Locate the cell with the specified text and output its [X, Y] center coordinate. 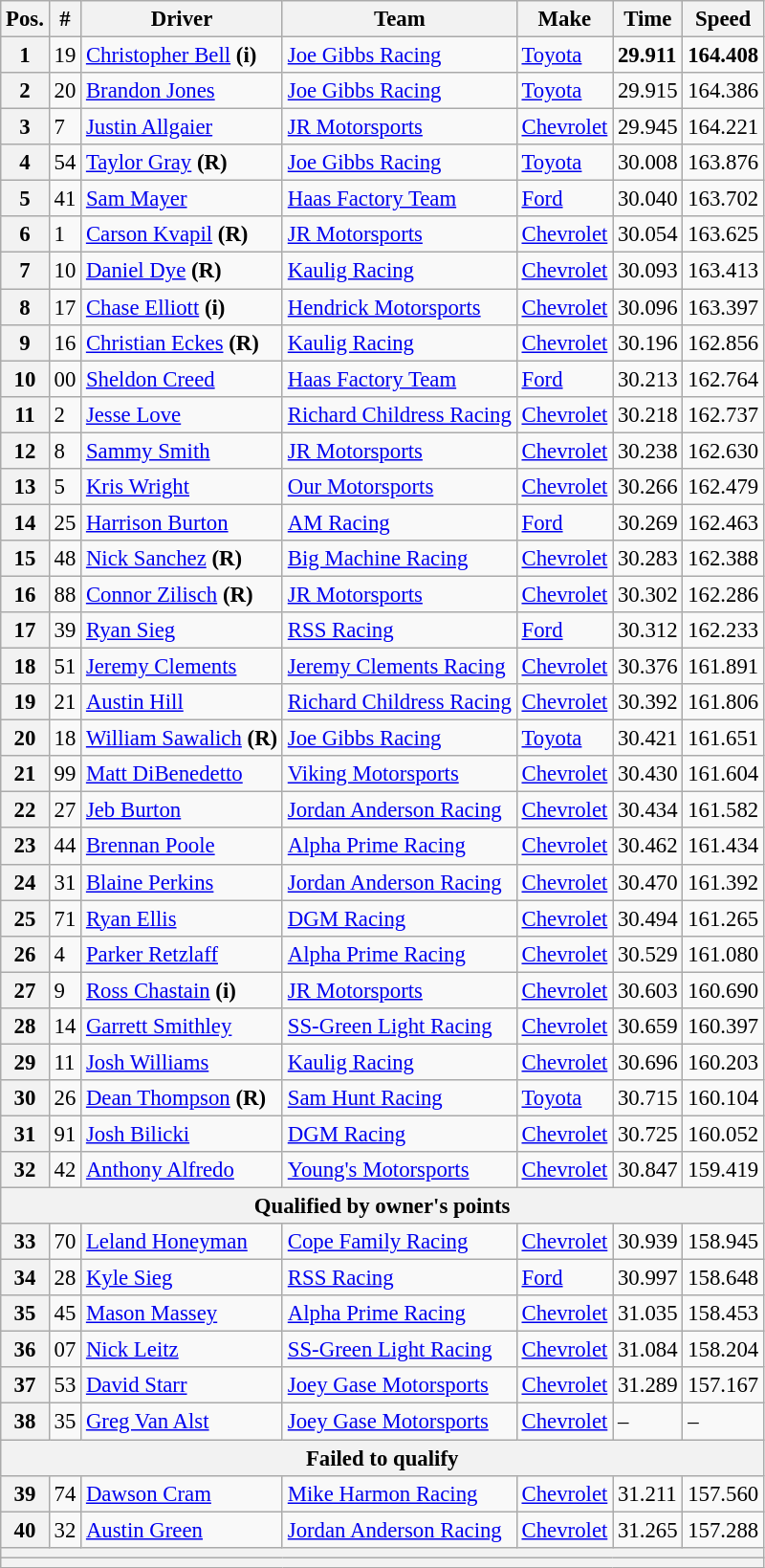
30.008 [648, 163]
160.052 [723, 1134]
30.847 [648, 1170]
Dean Thompson (R) [182, 1098]
Daniel Dye (R) [182, 271]
# [65, 19]
161.080 [723, 954]
AM Racing [400, 522]
158.648 [723, 1278]
30.462 [648, 847]
51 [65, 667]
30.238 [648, 451]
30.093 [648, 271]
3 [25, 127]
30.939 [648, 1242]
30.218 [648, 414]
29.911 [648, 55]
163.625 [723, 234]
164.221 [723, 127]
30.312 [648, 630]
160.690 [723, 990]
30.196 [648, 342]
161.651 [723, 739]
36 [25, 1350]
Big Machine Racing [400, 559]
30.040 [648, 199]
161.265 [723, 918]
99 [65, 774]
07 [65, 1350]
158.204 [723, 1350]
162.856 [723, 342]
Hendrick Motorsports [400, 307]
Speed [723, 19]
Mike Harmon Racing [400, 1493]
30.283 [648, 559]
30.696 [648, 1062]
45 [65, 1314]
Leland Honeyman [182, 1242]
30.376 [648, 667]
31.265 [648, 1530]
Jesse Love [182, 414]
Carson Kvapil (R) [182, 234]
30.494 [648, 918]
Pos. [25, 19]
161.434 [723, 847]
Cope Family Racing [400, 1242]
31.211 [648, 1493]
William Sawalich (R) [182, 739]
Nick Leitz [182, 1350]
161.604 [723, 774]
161.891 [723, 667]
48 [65, 559]
Sam Hunt Racing [400, 1098]
13 [25, 487]
163.397 [723, 307]
160.203 [723, 1062]
Brennan Poole [182, 847]
161.806 [723, 702]
33 [25, 1242]
54 [65, 163]
30.715 [648, 1098]
Jeremy Clements Racing [400, 667]
29 [25, 1062]
Justin Allgaier [182, 127]
Time [648, 19]
Jeb Burton [182, 810]
15 [25, 559]
162.479 [723, 487]
Blaine Perkins [182, 882]
Our Motorsports [400, 487]
164.386 [723, 91]
David Starr [182, 1386]
Sammy Smith [182, 451]
162.737 [723, 414]
Taylor Gray (R) [182, 163]
30.096 [648, 307]
160.104 [723, 1098]
00 [65, 379]
Sheldon Creed [182, 379]
34 [25, 1278]
157.167 [723, 1386]
158.945 [723, 1242]
Ross Chastain (i) [182, 990]
Josh Bilicki [182, 1134]
29.945 [648, 127]
Kyle Sieg [182, 1278]
162.388 [723, 559]
30.725 [648, 1134]
162.286 [723, 594]
Ryan Ellis [182, 918]
40 [25, 1530]
70 [65, 1242]
Greg Van Alst [182, 1422]
30.659 [648, 1027]
12 [25, 451]
157.288 [723, 1530]
29.915 [648, 91]
Connor Zilisch (R) [182, 594]
162.233 [723, 630]
Austin Green [182, 1530]
Garrett Smithley [182, 1027]
30.302 [648, 594]
162.463 [723, 522]
30.392 [648, 702]
Driver [182, 19]
161.392 [723, 882]
91 [65, 1134]
30.434 [648, 810]
Team [400, 19]
Brandon Jones [182, 91]
Young's Motorsports [400, 1170]
Nick Sanchez (R) [182, 559]
163.876 [723, 163]
Sam Mayer [182, 199]
Christian Eckes (R) [182, 342]
30.470 [648, 882]
Kris Wright [182, 487]
Failed to qualify [382, 1458]
157.560 [723, 1493]
Dawson Cram [182, 1493]
162.764 [723, 379]
24 [25, 882]
31.289 [648, 1386]
Mason Massey [182, 1314]
31.084 [648, 1350]
Matt DiBenedetto [182, 774]
31.035 [648, 1314]
162.630 [723, 451]
30 [25, 1098]
Make [564, 19]
30.269 [648, 522]
71 [65, 918]
30.421 [648, 739]
41 [65, 199]
30.997 [648, 1278]
Harrison Burton [182, 522]
159.419 [723, 1170]
161.582 [723, 810]
53 [65, 1386]
30.213 [648, 379]
Ryan Sieg [182, 630]
164.408 [723, 55]
23 [25, 847]
42 [65, 1170]
30.054 [648, 234]
Austin Hill [182, 702]
Jeremy Clements [182, 667]
6 [25, 234]
88 [65, 594]
Parker Retzlaff [182, 954]
Qualified by owner's points [382, 1206]
30.266 [648, 487]
30.430 [648, 774]
Christopher Bell (i) [182, 55]
160.397 [723, 1027]
30.603 [648, 990]
22 [25, 810]
158.453 [723, 1314]
44 [65, 847]
163.702 [723, 199]
163.413 [723, 271]
37 [25, 1386]
38 [25, 1422]
Chase Elliott (i) [182, 307]
74 [65, 1493]
Josh Williams [182, 1062]
30.529 [648, 954]
Anthony Alfredo [182, 1170]
Viking Motorsports [400, 774]
